Identify which cell holds the provided text, then report its (X, Y) central coordinate. 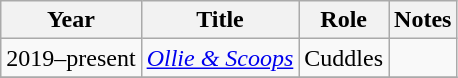
Title (220, 20)
Ollie & Scoops (220, 58)
Cuddles (344, 58)
2019–present (71, 58)
Year (71, 20)
Notes (423, 20)
Role (344, 20)
